Scan for the cell matching the given text and deliver its [x, y] coordinate at center. 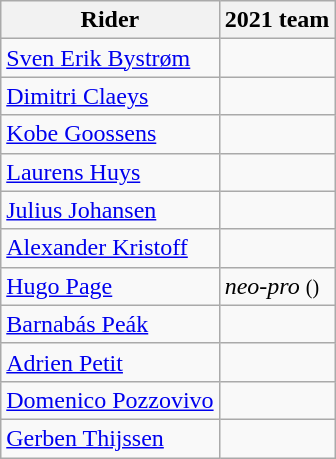
neo-pro () [277, 286]
Julius Johansen [110, 210]
Kobe Goossens [110, 134]
Dimitri Claeys [110, 96]
Domenico Pozzovivo [110, 400]
Sven Erik Bystrøm [110, 58]
Gerben Thijssen [110, 438]
Laurens Huys [110, 172]
2021 team [277, 20]
Adrien Petit [110, 362]
Barnabás Peák [110, 324]
Alexander Kristoff [110, 248]
Hugo Page [110, 286]
Rider [110, 20]
